Scan for the cell matching the given text and deliver its (X, Y) coordinate at center. 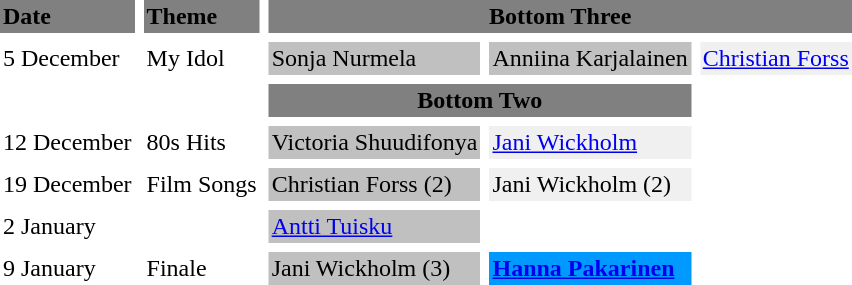
Victoria Shuudifonya (375, 142)
Christian Forss (776, 58)
Jani Wickholm (3) (375, 268)
Anniina Karjalainen (590, 58)
Film Songs (202, 184)
9 January (68, 268)
Finale (202, 268)
Christian Forss (2) (375, 184)
19 December (68, 184)
My Idol (202, 58)
Sonja Nurmela (375, 58)
Bottom Three (560, 16)
Hanna Pakarinen (590, 268)
Theme (202, 16)
Jani Wickholm (2) (590, 184)
2 January (68, 226)
Date (68, 16)
5 December (68, 58)
Jani Wickholm (590, 142)
12 December (68, 142)
Antti Tuisku (375, 226)
Bottom Two (480, 100)
80s Hits (202, 142)
